Locate the cell with the specified text and output its (x, y) center coordinate. 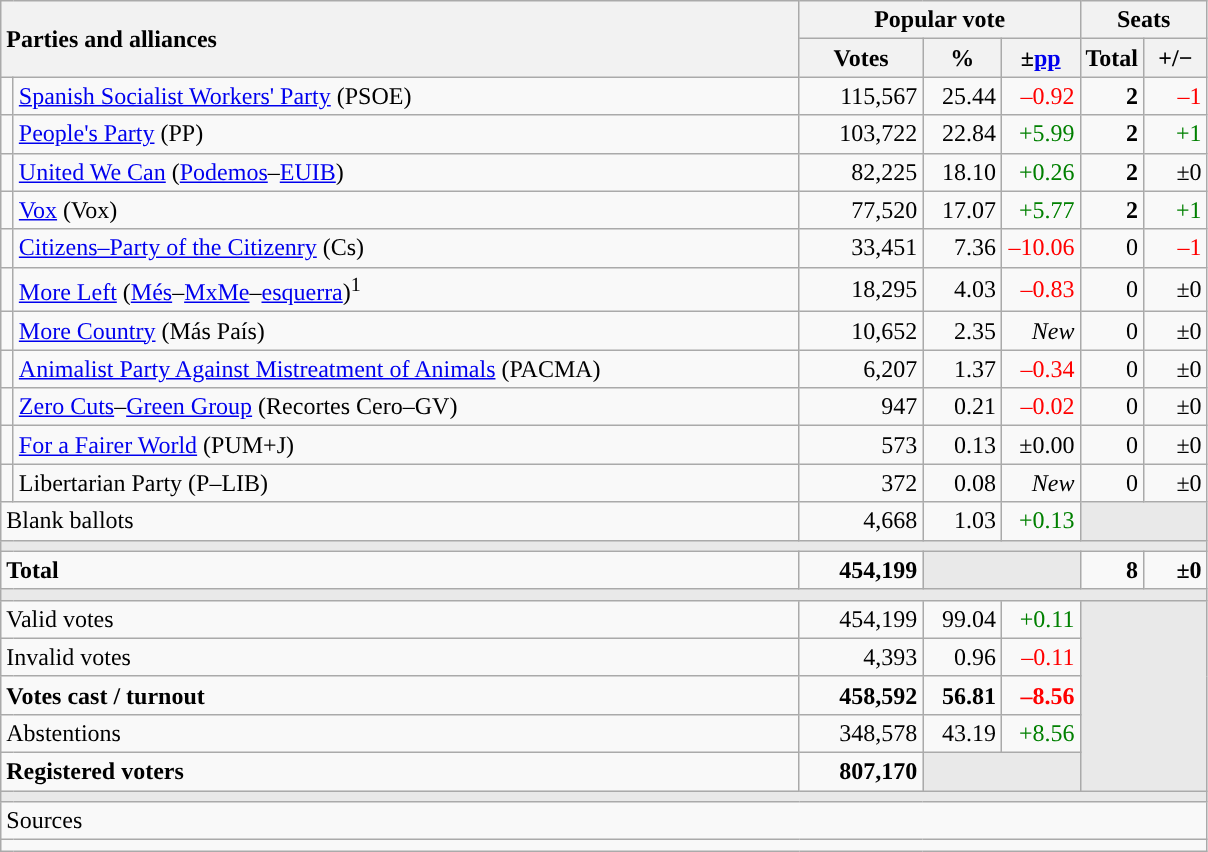
0.96 (962, 657)
348,578 (861, 733)
United We Can (Podemos–EUIB) (406, 172)
–0.34 (1040, 369)
–0.11 (1040, 657)
33,451 (861, 248)
458,592 (861, 695)
Votes (861, 58)
+5.99 (1040, 134)
1.03 (962, 521)
807,170 (861, 772)
Blank ballots (400, 521)
Animalist Party Against Mistreatment of Animals (PACMA) (406, 369)
Seats (1144, 20)
% (962, 58)
+0.26 (1040, 172)
Votes cast / turnout (400, 695)
0.13 (962, 445)
0.08 (962, 483)
6,207 (861, 369)
Abstentions (400, 733)
±pp (1040, 58)
4.03 (962, 290)
18.10 (962, 172)
+0.11 (1040, 619)
25.44 (962, 96)
Spanish Socialist Workers' Party (PSOE) (406, 96)
–0.83 (1040, 290)
Vox (Vox) (406, 210)
–0.92 (1040, 96)
Sources (604, 821)
1.37 (962, 369)
18,295 (861, 290)
77,520 (861, 210)
More Left (Més–MxMe–esquerra)1 (406, 290)
–0.02 (1040, 407)
17.07 (962, 210)
372 (861, 483)
Libertarian Party (P–LIB) (406, 483)
+/− (1176, 58)
Citizens–Party of the Citizenry (Cs) (406, 248)
947 (861, 407)
10,652 (861, 331)
8 (1112, 570)
–10.06 (1040, 248)
82,225 (861, 172)
More Country (Más País) (406, 331)
Zero Cuts–Green Group (Recortes Cero–GV) (406, 407)
±0.00 (1040, 445)
7.36 (962, 248)
–8.56 (1040, 695)
People's Party (PP) (406, 134)
99.04 (962, 619)
+5.77 (1040, 210)
43.19 (962, 733)
0.21 (962, 407)
+8.56 (1040, 733)
22.84 (962, 134)
Popular vote (940, 20)
4,668 (861, 521)
2.35 (962, 331)
Parties and alliances (400, 39)
56.81 (962, 695)
Invalid votes (400, 657)
115,567 (861, 96)
Valid votes (400, 619)
4,393 (861, 657)
For a Fairer World (PUM+J) (406, 445)
573 (861, 445)
103,722 (861, 134)
+0.13 (1040, 521)
Registered voters (400, 772)
